Extract the (X, Y) coordinate from the center of the cell holding the provided text.  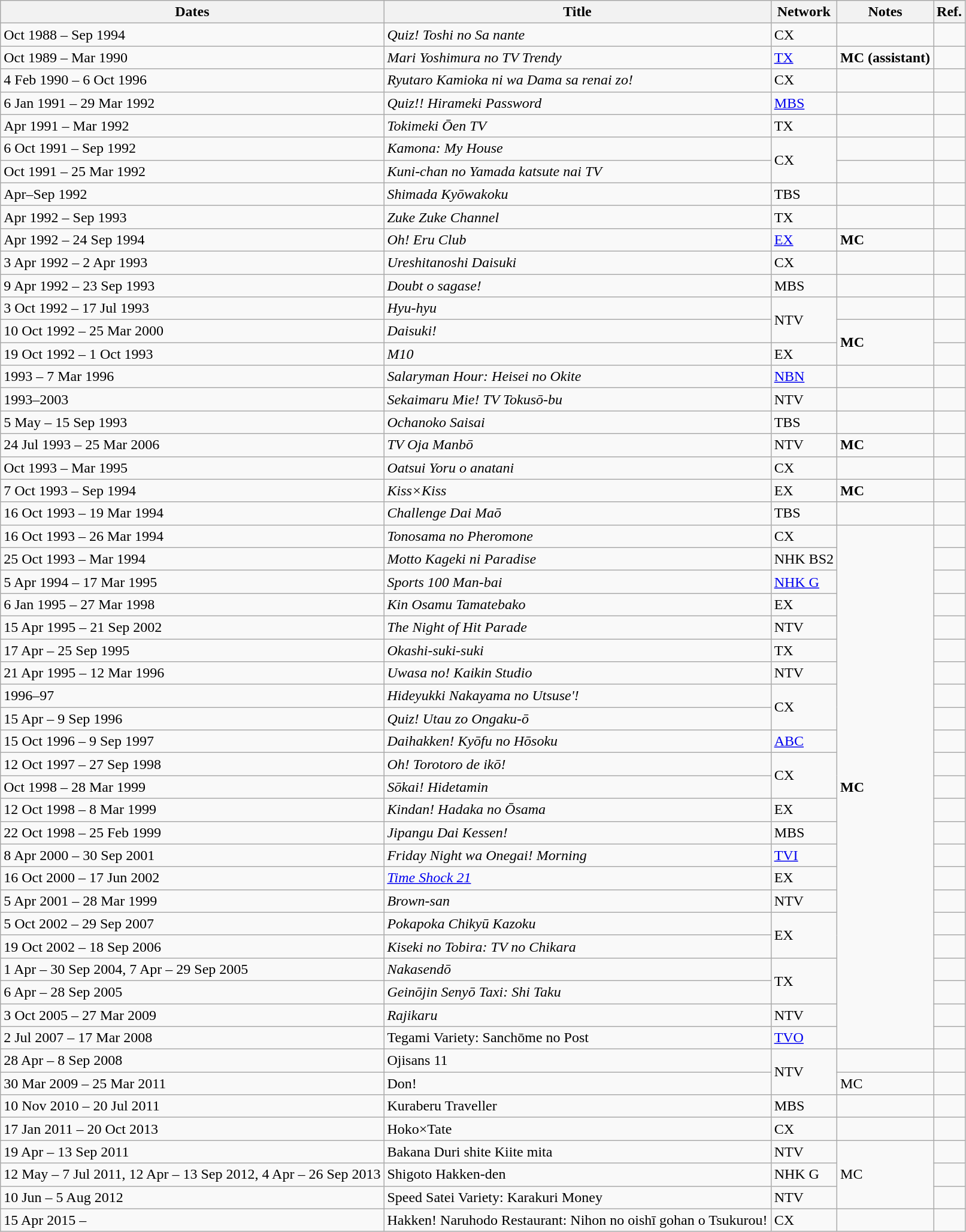
5 Apr 1994 – 17 Mar 1995 (192, 582)
8 Apr 2000 – 30 Sep 2001 (192, 855)
Jipangu Dai Kessen! (577, 833)
19 Oct 2002 – 18 Sep 2006 (192, 946)
3 Oct 1992 – 17 Jul 1993 (192, 308)
6 Oct 1991 – Sep 1992 (192, 149)
Dates (192, 12)
12 May – 7 Jul 2011, 12 Apr – 13 Sep 2012, 4 Apr – 26 Sep 2013 (192, 1175)
Kamona: My House (577, 149)
Brown-san (577, 901)
16 Oct 2000 – 17 Jun 2002 (192, 878)
17 Apr – 25 Sep 1995 (192, 650)
Hyu-hyu (577, 308)
12 Oct 1997 – 27 Sep 1998 (192, 764)
Hideyukki Nakayama no Utsuse'! (577, 696)
24 Jul 1993 – 25 Mar 2006 (192, 445)
12 Oct 1998 – 8 Mar 1999 (192, 810)
Oct 1993 – Mar 1995 (192, 468)
6 Jan 1991 – 29 Mar 1992 (192, 103)
Sports 100 Man-bai (577, 582)
17 Jan 2011 – 20 Oct 2013 (192, 1129)
15 Apr 1995 – 21 Sep 2002 (192, 627)
1 Apr – 30 Sep 2004, 7 Apr – 29 Sep 2005 (192, 969)
10 Nov 2010 – 20 Jul 2011 (192, 1106)
Sekaimaru Mie! TV Tokusō-bu (577, 399)
28 Apr – 8 Sep 2008 (192, 1061)
Ochanoko Saisai (577, 422)
Kiss×Kiss (577, 491)
Daisuki! (577, 331)
Oh! Torotoro de ikō! (577, 764)
Time Shock 21 (577, 878)
Oct 1998 – 28 Mar 1999 (192, 787)
TVO (804, 1038)
1993–2003 (192, 399)
NHK BS2 (804, 559)
ABC (804, 741)
Apr 1992 – Sep 1993 (192, 217)
15 Apr – 9 Sep 1996 (192, 719)
Quiz! Utau zo Ongaku-ō (577, 719)
M10 (577, 354)
Daihakken! Kyōfu no Hōsoku (577, 741)
Uwasa no! Kaikin Studio (577, 673)
Notes (885, 12)
Tonosama no Pheromone (577, 536)
5 Oct 2002 – 29 Sep 2007 (192, 924)
Shimada Kyōwakoku (577, 194)
MC (assistant) (885, 57)
2 Jul 2007 – 17 Mar 2008 (192, 1038)
Rajikaru (577, 1015)
Kiseki no Tobira: TV no Chikara (577, 946)
Friday Night wa Onegai! Morning (577, 855)
19 Oct 1992 – 1 Oct 1993 (192, 354)
16 Oct 1993 – 19 Mar 1994 (192, 513)
Motto Kageki ni Paradise (577, 559)
Kin Osamu Tamatebako (577, 604)
Tokimeki Ōen TV (577, 126)
6 Apr – 28 Sep 2005 (192, 992)
Network (804, 12)
Kuraberu Traveller (577, 1106)
Apr 1991 – Mar 1992 (192, 126)
9 Apr 1992 – 23 Sep 1993 (192, 286)
16 Oct 1993 – 26 Mar 1994 (192, 536)
NBN (804, 377)
Don! (577, 1083)
Hakken! Naruhodo Restaurant: Nihon no oishī gohan o Tsukurou! (577, 1220)
Quiz! Toshi no Sa nante (577, 35)
Zuke Zuke Channel (577, 217)
Title (577, 12)
TV Oja Manbō (577, 445)
Okashi-suki-suki (577, 650)
Tegami Variety: Sanchōme no Post (577, 1038)
TVI (804, 855)
Ureshitanoshi Daisuki (577, 262)
4 Feb 1990 – 6 Oct 1996 (192, 80)
Ref. (950, 12)
Oatsui Yoru o anatani (577, 468)
Quiz!! Hirameki Password (577, 103)
Bakana Duri shite Kiite mita (577, 1152)
Hoko×Tate (577, 1129)
Oct 1989 – Mar 1990 (192, 57)
Apr 1992 – 24 Sep 1994 (192, 240)
22 Oct 1998 – 25 Feb 1999 (192, 833)
Geinōjin Senyō Taxi: Shi Taku (577, 992)
Sōkai! Hidetamin (577, 787)
5 May – 15 Sep 1993 (192, 422)
15 Apr 2015 – (192, 1220)
1996–97 (192, 696)
10 Jun – 5 Aug 2012 (192, 1197)
10 Oct 1992 – 25 Mar 2000 (192, 331)
Shigoto Hakken-den (577, 1175)
Mari Yoshimura no TV Trendy (577, 57)
3 Apr 1992 – 2 Apr 1993 (192, 262)
Speed Satei Variety: Karakuri Money (577, 1197)
6 Jan 1995 – 27 Mar 1998 (192, 604)
7 Oct 1993 – Sep 1994 (192, 491)
Challenge Dai Maō (577, 513)
19 Apr – 13 Sep 2011 (192, 1152)
3 Oct 2005 – 27 Mar 2009 (192, 1015)
Ryutaro Kamioka ni wa Dama sa renai zo! (577, 80)
Doubt o sagase! (577, 286)
Oct 1991 – 25 Mar 1992 (192, 171)
15 Oct 1996 – 9 Sep 1997 (192, 741)
Oct 1988 – Sep 1994 (192, 35)
Nakasendō (577, 969)
21 Apr 1995 – 12 Mar 1996 (192, 673)
Ojisans 11 (577, 1061)
5 Apr 2001 – 28 Mar 1999 (192, 901)
Pokapoka Chikyū Kazoku (577, 924)
Salaryman Hour: Heisei no Okite (577, 377)
Kindan! Hadaka no Ōsama (577, 810)
30 Mar 2009 – 25 Mar 2011 (192, 1083)
Oh! Eru Club (577, 240)
1993 – 7 Mar 1996 (192, 377)
25 Oct 1993 – Mar 1994 (192, 559)
Apr–Sep 1992 (192, 194)
Kuni-chan no Yamada katsute nai TV (577, 171)
The Night of Hit Parade (577, 627)
